Determine the [x, y] coordinate at the center of the cell enclosing the given text.  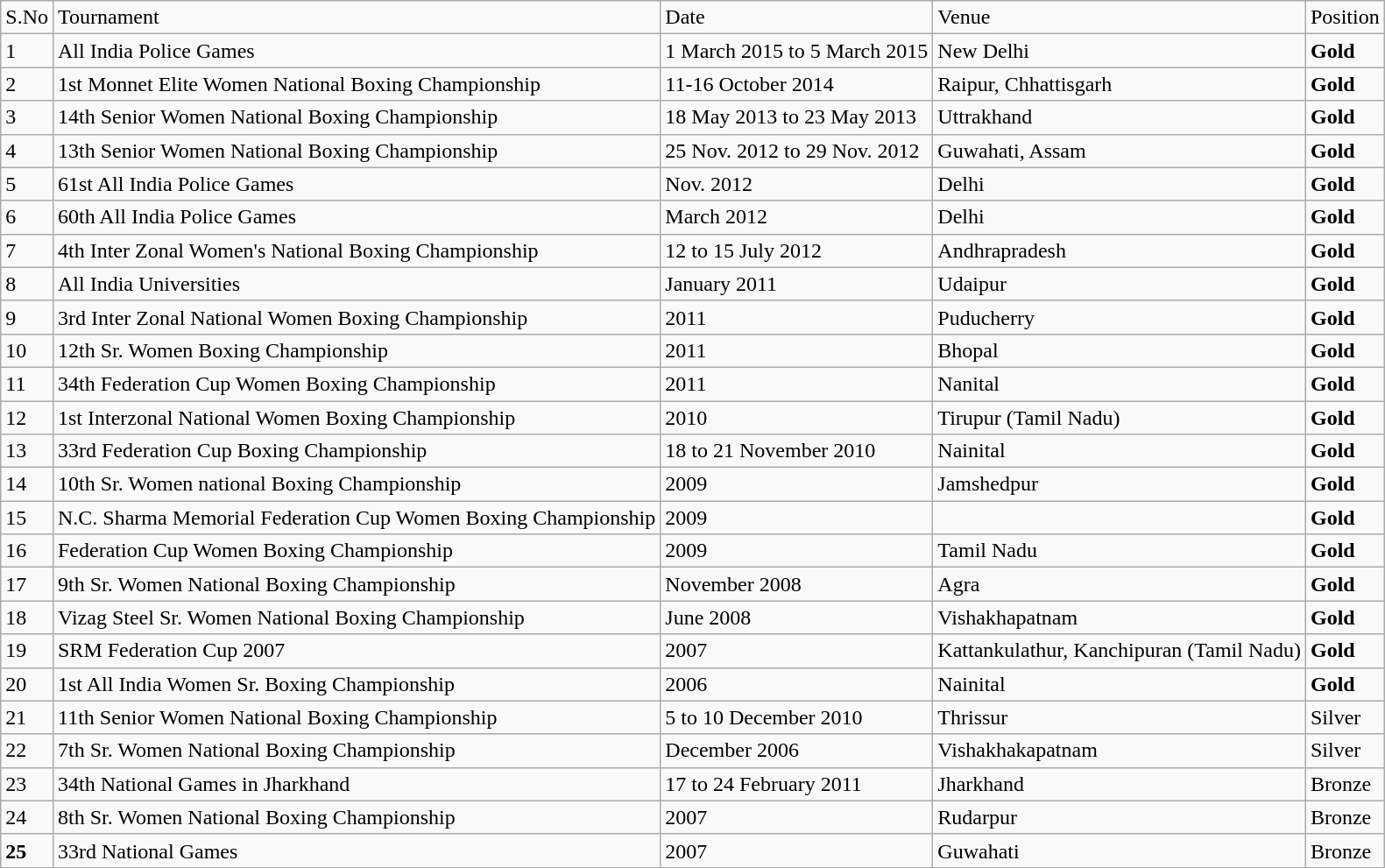
9th Sr. Women National Boxing Championship [356, 584]
Vizag Steel Sr. Women National Boxing Championship [356, 617]
December 2006 [797, 751]
24 [27, 817]
1 March 2015 to 5 March 2015 [797, 51]
1st Monnet Elite Women National Boxing Championship [356, 84]
5 [27, 184]
Tamil Nadu [1120, 551]
33rd National Games [356, 850]
19 [27, 651]
17 [27, 584]
Nanital [1120, 384]
4 [27, 151]
5 to 10 December 2010 [797, 717]
Jharkhand [1120, 784]
Venue [1120, 18]
Guwahati [1120, 850]
6 [27, 217]
Andhrapradesh [1120, 251]
All India Universities [356, 284]
2006 [797, 684]
November 2008 [797, 584]
Tournament [356, 18]
January 2011 [797, 284]
1st All India Women Sr. Boxing Championship [356, 684]
Udaipur [1120, 284]
15 [27, 518]
Thrissur [1120, 717]
Puducherry [1120, 317]
7th Sr. Women National Boxing Championship [356, 751]
22 [27, 751]
Rudarpur [1120, 817]
25 Nov. 2012 to 29 Nov. 2012 [797, 151]
12 to 15 July 2012 [797, 251]
2 [27, 84]
Vishakhapatnam [1120, 617]
Nov. 2012 [797, 184]
12th Sr. Women Boxing Championship [356, 350]
New Delhi [1120, 51]
3rd Inter Zonal National Women Boxing Championship [356, 317]
All India Police Games [356, 51]
18 [27, 617]
18 to 21 November 2010 [797, 451]
Uttrakhand [1120, 117]
33rd Federation Cup Boxing Championship [356, 451]
8th Sr. Women National Boxing Championship [356, 817]
21 [27, 717]
Agra [1120, 584]
13 [27, 451]
Guwahati, Assam [1120, 151]
16 [27, 551]
Tirupur (Tamil Nadu) [1120, 418]
34th National Games in Jharkhand [356, 784]
11 [27, 384]
13th Senior Women National Boxing Championship [356, 151]
8 [27, 284]
S.No [27, 18]
Federation Cup Women Boxing Championship [356, 551]
20 [27, 684]
12 [27, 418]
Vishakhakapatnam [1120, 751]
34th Federation Cup Women Boxing Championship [356, 384]
25 [27, 850]
7 [27, 251]
11-16 October 2014 [797, 84]
Kattankulathur, Kanchipuran (Tamil Nadu) [1120, 651]
2010 [797, 418]
1 [27, 51]
14th Senior Women National Boxing Championship [356, 117]
4th Inter Zonal Women's National Boxing Championship [356, 251]
10 [27, 350]
Bhopal [1120, 350]
14 [27, 484]
SRM Federation Cup 2007 [356, 651]
61st All India Police Games [356, 184]
Jamshedpur [1120, 484]
23 [27, 784]
17 to 24 February 2011 [797, 784]
18 May 2013 to 23 May 2013 [797, 117]
Raipur, Chhattisgarh [1120, 84]
11th Senior Women National Boxing Championship [356, 717]
June 2008 [797, 617]
Position [1345, 18]
Date [797, 18]
N.C. Sharma Memorial Federation Cup Women Boxing Championship [356, 518]
60th All India Police Games [356, 217]
3 [27, 117]
9 [27, 317]
10th Sr. Women national Boxing Championship [356, 484]
1st Interzonal National Women Boxing Championship [356, 418]
March 2012 [797, 217]
